Pinpoint the cell where the given text exists, returning its (X, Y) midpoint coordinate. 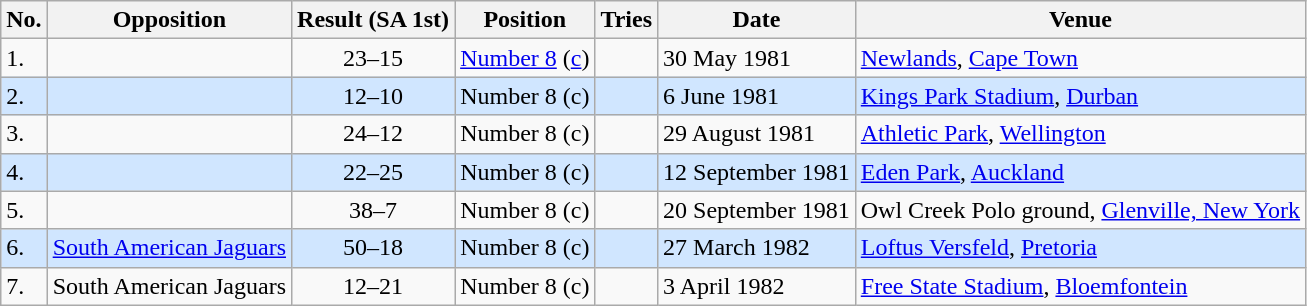
Kings Park Stadium, Durban (1080, 96)
Venue (1080, 20)
1. (24, 58)
27 March 1982 (757, 248)
12–21 (374, 286)
Loftus Versfeld, Pretoria (1080, 248)
4. (24, 172)
Date (757, 20)
3. (24, 134)
Tries (626, 20)
6 June 1981 (757, 96)
22–25 (374, 172)
12 September 1981 (757, 172)
No. (24, 20)
Opposition (169, 20)
Athletic Park, Wellington (1080, 134)
5. (24, 210)
2. (24, 96)
7. (24, 286)
30 May 1981 (757, 58)
Owl Creek Polo ground, Glenville, New York (1080, 210)
Result (SA 1st) (374, 20)
Free State Stadium, Bloemfontein (1080, 286)
Newlands, Cape Town (1080, 58)
6. (24, 248)
23–15 (374, 58)
24–12 (374, 134)
29 August 1981 (757, 134)
Position (525, 20)
20 September 1981 (757, 210)
Eden Park, Auckland (1080, 172)
38–7 (374, 210)
50–18 (374, 248)
3 April 1982 (757, 286)
12–10 (374, 96)
